Capture the cell that displays the provided text and extract its [X, Y] central coordinate. 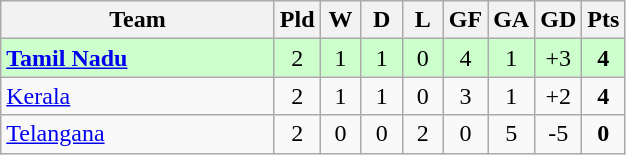
L [422, 20]
3 [465, 96]
GD [558, 20]
+3 [558, 58]
Kerala [138, 96]
Tamil Nadu [138, 58]
-5 [558, 134]
W [340, 20]
+2 [558, 96]
Pts [604, 20]
GF [465, 20]
Telangana [138, 134]
D [382, 20]
Pld [297, 20]
GA [512, 20]
5 [512, 134]
Team [138, 20]
